Find where the given text appears and provide that cell's center as (X, Y) coordinate. 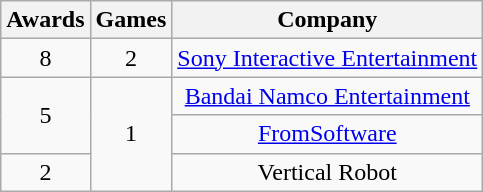
Awards (46, 20)
FromSoftware (328, 134)
Company (328, 20)
5 (46, 115)
Bandai Namco Entertainment (328, 96)
Vertical Robot (328, 172)
Games (131, 20)
8 (46, 58)
1 (131, 134)
Sony Interactive Entertainment (328, 58)
